For the text-containing cell, return its midpoint in (X, Y) coordinate format. 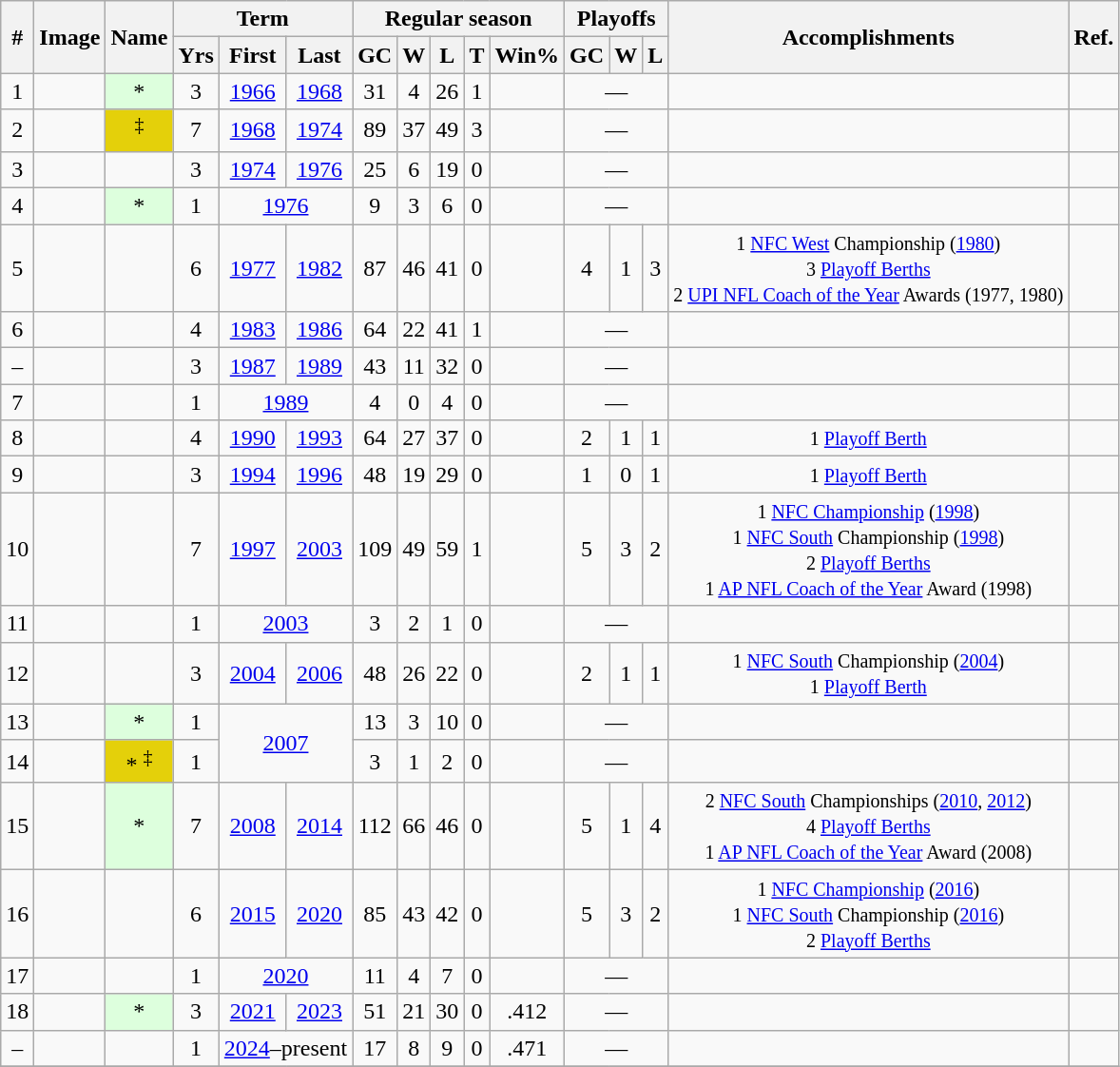
1 NFC South Championship (2004)1 Playoff Berth (869, 673)
1990 (253, 438)
1993 (319, 438)
15 (17, 826)
1994 (253, 475)
First (253, 55)
87 (375, 268)
85 (375, 914)
1 NFC Championship (1998)1 NFC South Championship (1998)2 Playoff Berths 1 AP NFL Coach of the Year Award (1998) (869, 550)
Name (139, 37)
1966 (253, 91)
Accomplishments (869, 37)
Win% (527, 55)
Regular season (458, 19)
27 (415, 438)
21 (415, 1012)
29 (447, 475)
2024–present (285, 1048)
2 NFC South Championships (2010, 2012)4 Playoff Berths 1 AP NFL Coach of the Year Award (2008) (869, 826)
# (17, 37)
1982 (319, 268)
32 (447, 366)
1977 (253, 268)
2023 (319, 1012)
12 (17, 673)
51 (375, 1012)
2021 (253, 1012)
1996 (319, 475)
2008 (253, 826)
Ref. (1093, 37)
1 NFC Championship (2016)1 NFC South Championship (2016)2 Playoff Berths (869, 914)
109 (375, 550)
89 (375, 131)
1987 (253, 366)
2014 (319, 826)
2007 (285, 744)
1986 (319, 330)
Image (70, 37)
2015 (253, 914)
Term (262, 19)
25 (375, 169)
2004 (253, 673)
‡ (139, 131)
112 (375, 826)
Yrs (196, 55)
16 (17, 914)
2006 (319, 673)
30 (447, 1012)
18 (17, 1012)
66 (415, 826)
.412 (527, 1012)
.471 (527, 1048)
1997 (253, 550)
1983 (253, 330)
* ‡ (139, 761)
14 (17, 761)
T (477, 55)
59 (447, 550)
42 (447, 914)
31 (375, 91)
Playoffs (616, 19)
Last (319, 55)
1 NFC West Championship (1980)3 Playoff Berths 2 UPI NFL Coach of the Year Awards (1977, 1980) (869, 268)
